Detect which cell encompasses the target text, then output its (X, Y) center coordinate. 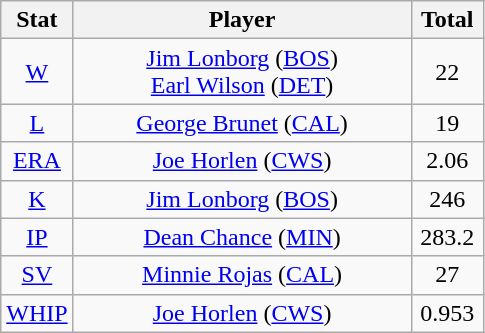
Dean Chance (MIN) (242, 237)
0.953 (447, 313)
IP (37, 237)
Total (447, 20)
Stat (37, 20)
2.06 (447, 161)
246 (447, 199)
K (37, 199)
19 (447, 123)
Player (242, 20)
W (37, 72)
L (37, 123)
SV (37, 275)
283.2 (447, 237)
27 (447, 275)
ERA (37, 161)
Jim Lonborg (BOS)Earl Wilson (DET) (242, 72)
22 (447, 72)
George Brunet (CAL) (242, 123)
Jim Lonborg (BOS) (242, 199)
Minnie Rojas (CAL) (242, 275)
WHIP (37, 313)
